Find where the given text appears and provide that cell's center as (X, Y) coordinate. 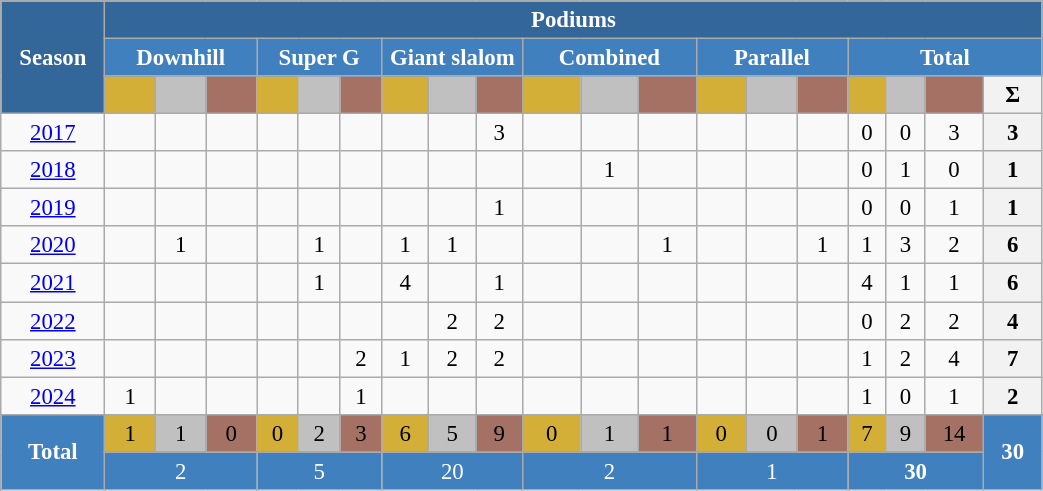
Parallel (772, 58)
2017 (53, 133)
2018 (53, 170)
2023 (53, 358)
2021 (53, 283)
2022 (53, 321)
2024 (53, 396)
Season (53, 58)
Super G (318, 58)
2020 (53, 245)
14 (954, 433)
2019 (53, 208)
Combined (610, 58)
Downhill (181, 58)
Podiums (574, 20)
Σ (1012, 95)
Giant slalom (452, 58)
20 (452, 471)
